For the text-containing cell, return its midpoint in (x, y) coordinate format. 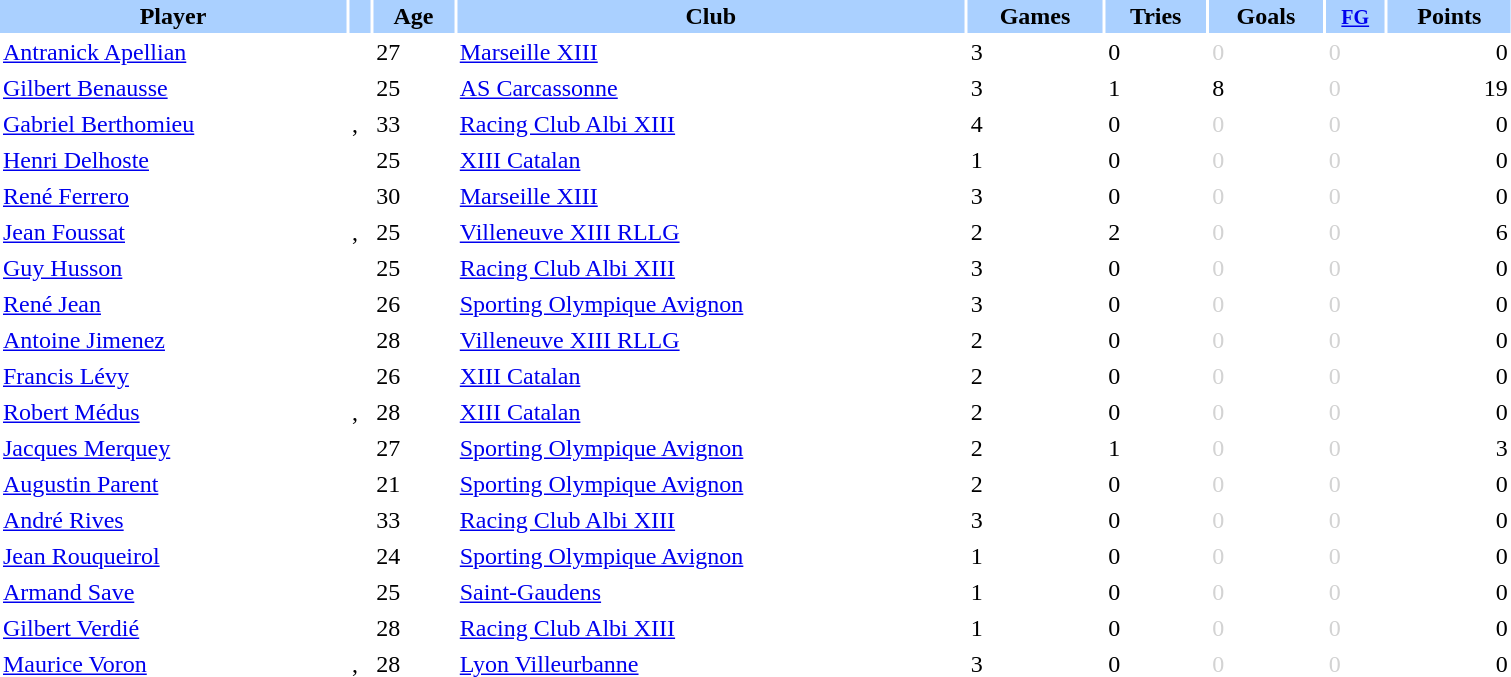
30 (414, 196)
8 (1266, 88)
4 (1035, 124)
René Ferrero (173, 196)
Age (414, 16)
Antoine Jimenez (173, 340)
Jacques Merquey (173, 448)
Robert Médus (173, 412)
Antranick Apellian (173, 52)
Henri Delhoste (173, 160)
21 (414, 484)
Gilbert Verdié (173, 628)
Jean Foussat (173, 232)
Club (711, 16)
Armand Save (173, 592)
Saint-Gaudens (711, 592)
FG (1356, 16)
Goals (1266, 16)
Jean Rouqueirol (173, 556)
Points (1450, 16)
24 (414, 556)
Gilbert Benausse (173, 88)
AS Carcassonne (711, 88)
19 (1450, 88)
Guy Husson (173, 268)
Gabriel Berthomieu (173, 124)
Tries (1156, 16)
André Rives (173, 520)
Francis Lévy (173, 376)
Augustin Parent (173, 484)
Player (173, 16)
Games (1035, 16)
René Jean (173, 304)
6 (1450, 232)
